Scan for the cell matching the given text and deliver its (X, Y) coordinate at center. 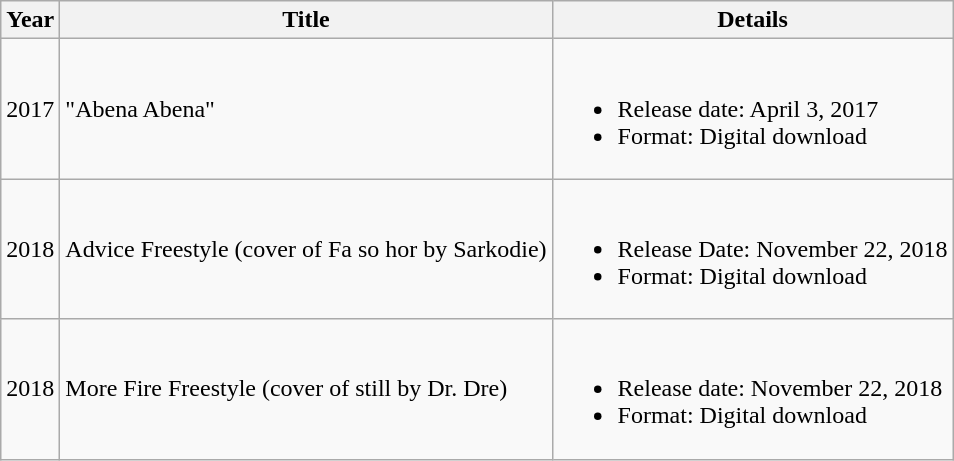
2017 (30, 109)
Year (30, 20)
Release date: April 3, 2017Format: Digital download (752, 109)
Release date: November 22, 2018Format: Digital download (752, 389)
Release Date: November 22, 2018Format: Digital download (752, 249)
Advice Freestyle (cover of Fa so hor by Sarkodie) (306, 249)
Title (306, 20)
"Abena Abena" (306, 109)
More Fire Freestyle (cover of still by Dr. Dre) (306, 389)
Details (752, 20)
